Return (X, Y) of the center of cell containing provided text 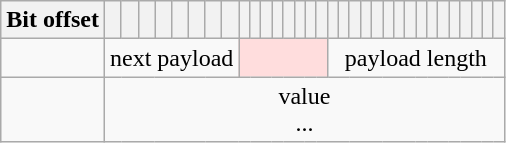
Bit offset (53, 20)
next payload (171, 58)
value... (304, 110)
payload length (416, 58)
